From the cell containing the given text, extract its center point as (x, y) coordinate. 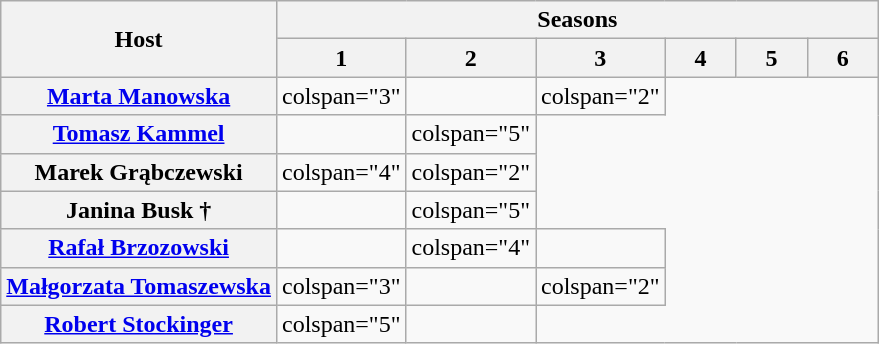
1 (341, 58)
Marek Grąbczewski (139, 172)
2 (471, 58)
Host (139, 39)
Robert Stockinger (139, 324)
Marta Manowska (139, 96)
Rafał Brzozowski (139, 248)
Janina Busk † (139, 210)
Tomasz Kammel (139, 134)
Małgorzata Tomaszewska (139, 286)
3 (601, 58)
4 (700, 58)
Seasons (577, 20)
5 (772, 58)
6 (842, 58)
